Determine the (x, y) coordinate at the center of the cell enclosing the given text.  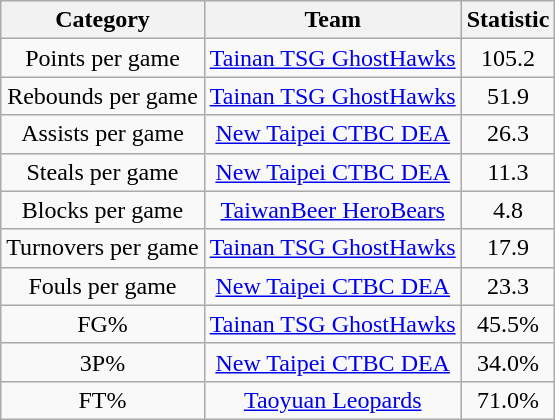
Points per game (102, 58)
3P% (102, 362)
Assists per game (102, 134)
Steals per game (102, 172)
45.5% (508, 324)
23.3 (508, 286)
26.3 (508, 134)
Blocks per game (102, 210)
TaiwanBeer HeroBears (332, 210)
Taoyuan Leopards (332, 400)
51.9 (508, 96)
Team (332, 20)
11.3 (508, 172)
17.9 (508, 248)
4.8 (508, 210)
FT% (102, 400)
34.0% (508, 362)
Turnovers per game (102, 248)
105.2 (508, 58)
Statistic (508, 20)
71.0% (508, 400)
Fouls per game (102, 286)
FG% (102, 324)
Rebounds per game (102, 96)
Category (102, 20)
